Return (x, y) of the center of cell containing provided text 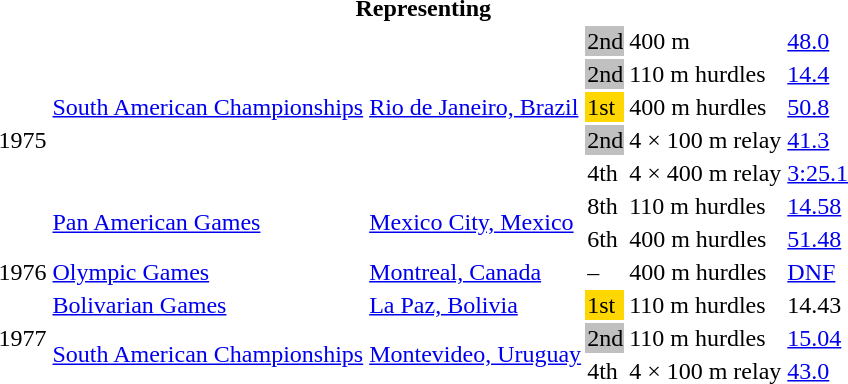
8th (606, 206)
4 × 100 m relay (706, 140)
4 × 400 m relay (706, 173)
La Paz, Bolivia (476, 305)
– (606, 272)
400 m (706, 41)
6th (606, 239)
Pan American Games (208, 222)
Olympic Games (208, 272)
South American Championships (208, 107)
Rio de Janeiro, Brazil (476, 107)
Mexico City, Mexico (476, 222)
Bolivarian Games (208, 305)
4th (606, 173)
Montreal, Canada (476, 272)
